Determine the (X, Y) coordinate at the center of the cell enclosing the given text.  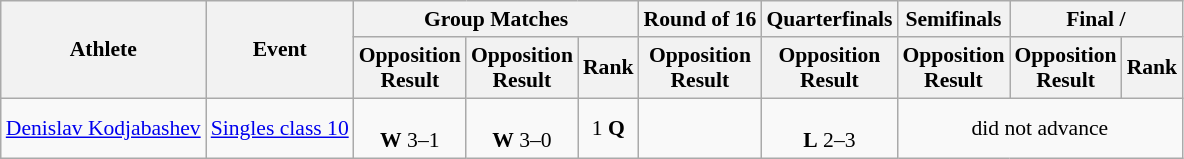
L 2–3 (829, 128)
1 Q (608, 128)
Denislav Kodjabashev (104, 128)
W 3–0 (522, 128)
Final / (1096, 19)
Group Matches (496, 19)
Athlete (104, 50)
Round of 16 (700, 19)
Singles class 10 (280, 128)
Event (280, 50)
W 3–1 (410, 128)
Quarterfinals (829, 19)
did not advance (1040, 128)
Semifinals (953, 19)
